Return the (X, Y) coordinate for the center point of the cell that contains the specified text.  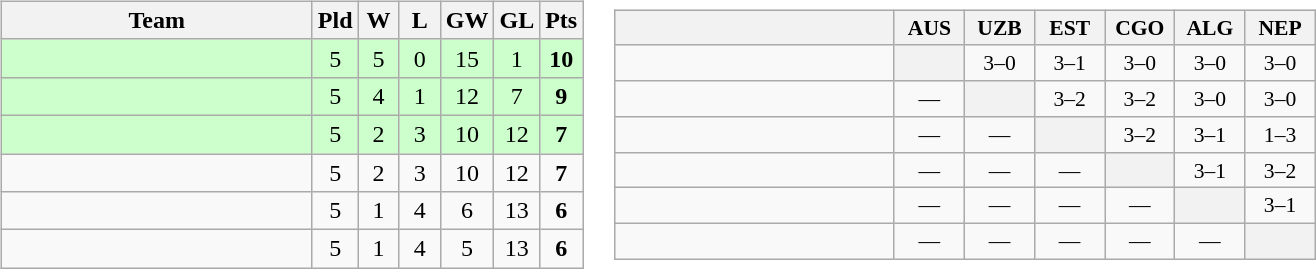
UZB (999, 28)
EST (1070, 28)
GL (517, 20)
CGO (1140, 28)
Pts (562, 20)
L (420, 20)
Pld (335, 20)
1–3 (1280, 135)
AUS (929, 28)
NEP (1280, 28)
0 (420, 58)
GW (467, 20)
W (378, 20)
ALG (1210, 28)
Team (156, 20)
9 (562, 96)
15 (467, 58)
